Extract the [X, Y] coordinate from the center of the cell holding the provided text.  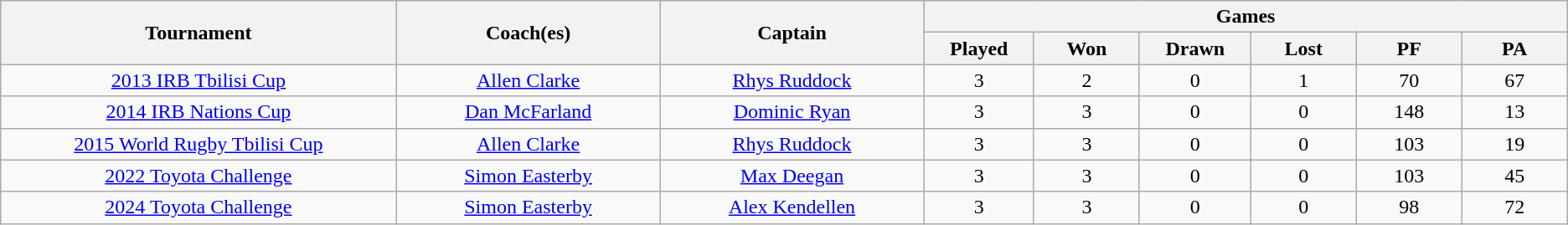
PA [1514, 49]
PF [1409, 49]
2022 Toyota Challenge [199, 176]
Dan McFarland [528, 112]
Games [1246, 17]
45 [1514, 176]
13 [1514, 112]
Max Deegan [792, 176]
148 [1409, 112]
2013 IRB Tbilisi Cup [199, 80]
Played [979, 49]
Dominic Ryan [792, 112]
2015 World Rugby Tbilisi Cup [199, 144]
70 [1409, 80]
Drawn [1194, 49]
Won [1086, 49]
Lost [1303, 49]
2 [1086, 80]
98 [1409, 207]
Alex Kendellen [792, 207]
2014 IRB Nations Cup [199, 112]
19 [1514, 144]
2024 Toyota Challenge [199, 207]
1 [1303, 80]
Tournament [199, 33]
67 [1514, 80]
Coach(es) [528, 33]
72 [1514, 207]
Captain [792, 33]
